Search for the cell housing the specified text and yield its [X, Y] center coordinate. 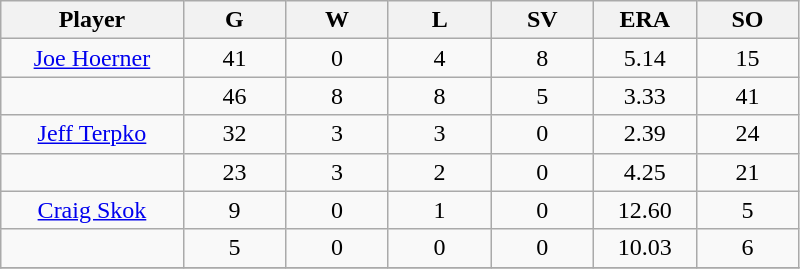
Player [92, 20]
15 [748, 58]
23 [234, 172]
21 [748, 172]
Jeff Terpko [92, 134]
ERA [646, 20]
G [234, 20]
2 [440, 172]
2.39 [646, 134]
SV [542, 20]
9 [234, 210]
Craig Skok [92, 210]
1 [440, 210]
4.25 [646, 172]
46 [234, 96]
Joe Hoerner [92, 58]
SO [748, 20]
3.33 [646, 96]
10.03 [646, 248]
4 [440, 58]
6 [748, 248]
L [440, 20]
32 [234, 134]
5.14 [646, 58]
24 [748, 134]
12.60 [646, 210]
W [338, 20]
